Extract the (x, y) coordinate from the center of the cell holding the provided text.  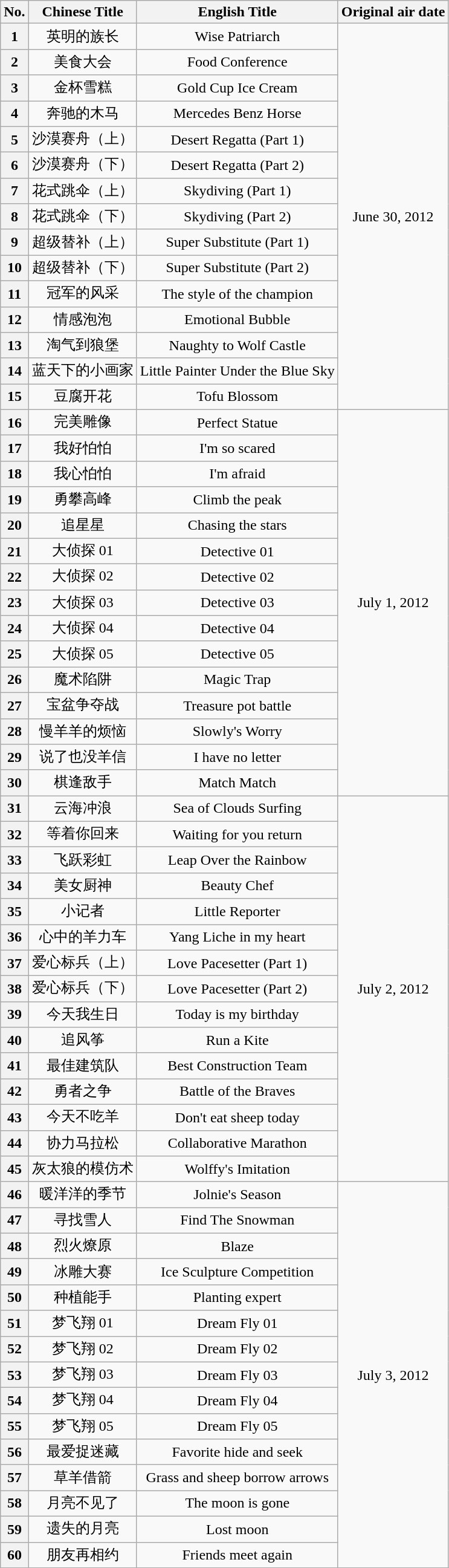
Lost moon (237, 1529)
朋友再相约 (82, 1555)
50 (15, 1298)
27 (15, 705)
46 (15, 1195)
大侦探 01 (82, 551)
Climb the peak (237, 499)
41 (15, 1065)
2 (15, 62)
Perfect Statue (237, 422)
Little Reporter (237, 912)
Sea of Clouds Surfing (237, 809)
等着你回来 (82, 834)
Dream Fly 02 (237, 1350)
35 (15, 912)
English Title (237, 12)
Detective 04 (237, 629)
8 (15, 216)
Match Match (237, 782)
今天我生日 (82, 1015)
Chasing the stars (237, 526)
Favorite hide and seek (237, 1453)
梦飞翔 05 (82, 1426)
58 (15, 1503)
Best Construction Team (237, 1065)
36 (15, 937)
44 (15, 1143)
花式跳伞（下） (82, 216)
51 (15, 1323)
宝盆争夺战 (82, 705)
24 (15, 629)
金杯雪糕 (82, 88)
No. (15, 12)
I'm so scared (237, 449)
超级替补（上） (82, 242)
Treasure pot battle (237, 705)
Detective 01 (237, 551)
Yang Liche in my heart (237, 937)
49 (15, 1272)
19 (15, 499)
梦飞翔 02 (82, 1350)
59 (15, 1529)
爱心标兵（上） (82, 963)
26 (15, 680)
Super Substitute (Part 2) (237, 268)
I have no letter (237, 757)
30 (15, 782)
暖洋洋的季节 (82, 1195)
48 (15, 1246)
梦飞翔 01 (82, 1323)
43 (15, 1117)
追风筝 (82, 1040)
11 (15, 294)
42 (15, 1092)
June 30, 2012 (393, 216)
July 1, 2012 (393, 602)
Run a Kite (237, 1040)
Gold Cup Ice Cream (237, 88)
25 (15, 654)
10 (15, 268)
云海冲浪 (82, 809)
淘气到狼堡 (82, 346)
沙漠赛舟（上） (82, 139)
大侦探 05 (82, 654)
最佳建筑队 (82, 1065)
Love Pacesetter (Part 1) (237, 963)
情感泡泡 (82, 319)
超级替补（下） (82, 268)
烈火燎原 (82, 1246)
38 (15, 989)
1 (15, 36)
22 (15, 577)
33 (15, 860)
Detective 03 (237, 602)
57 (15, 1478)
Magic Trap (237, 680)
13 (15, 346)
协力马拉松 (82, 1143)
29 (15, 757)
Food Conference (237, 62)
寻找雪人 (82, 1220)
Little Painter Under the Blue Sky (237, 371)
Blaze (237, 1246)
31 (15, 809)
5 (15, 139)
遗失的月亮 (82, 1529)
英明的族长 (82, 36)
Dream Fly 05 (237, 1426)
Super Substitute (Part 1) (237, 242)
18 (15, 474)
28 (15, 732)
Collaborative Marathon (237, 1143)
沙漠赛舟（下） (82, 166)
说了也没羊信 (82, 757)
小记者 (82, 912)
I'm afraid (237, 474)
我好怕怕 (82, 449)
Battle of the Braves (237, 1092)
Naughty to Wolf Castle (237, 346)
Slowly's Worry (237, 732)
大侦探 02 (82, 577)
17 (15, 449)
12 (15, 319)
美食大会 (82, 62)
Detective 05 (237, 654)
Dream Fly 03 (237, 1375)
6 (15, 166)
勇者之争 (82, 1092)
Find The Snowman (237, 1220)
July 3, 2012 (393, 1374)
Emotional Bubble (237, 319)
Jolnie's Season (237, 1195)
蓝天下的小画家 (82, 371)
Chinese Title (82, 12)
爱心标兵（下） (82, 989)
The moon is gone (237, 1503)
Desert Regatta (Part 2) (237, 166)
The style of the champion (237, 294)
Tofu Blossom (237, 397)
我心怕怕 (82, 474)
56 (15, 1453)
39 (15, 1015)
完美雕像 (82, 422)
心中的羊力车 (82, 937)
23 (15, 602)
15 (15, 397)
美女厨神 (82, 885)
大侦探 04 (82, 629)
奔驰的木马 (82, 114)
追星星 (82, 526)
Planting expert (237, 1298)
种植能手 (82, 1298)
Detective 02 (237, 577)
Friends meet again (237, 1555)
冰雕大赛 (82, 1272)
Wolffy's Imitation (237, 1169)
34 (15, 885)
7 (15, 191)
Ice Sculpture Competition (237, 1272)
豆腐开花 (82, 397)
Waiting for you return (237, 834)
Skydiving (Part 2) (237, 216)
21 (15, 551)
Original air date (393, 12)
今天不吃羊 (82, 1117)
最爱捉迷藏 (82, 1453)
Dream Fly 01 (237, 1323)
Dream Fly 04 (237, 1400)
棋逢敌手 (82, 782)
32 (15, 834)
55 (15, 1426)
14 (15, 371)
大侦探 03 (82, 602)
慢羊羊的烦恼 (82, 732)
20 (15, 526)
40 (15, 1040)
July 2, 2012 (393, 989)
53 (15, 1375)
Today is my birthday (237, 1015)
Skydiving (Part 1) (237, 191)
Love Pacesetter (Part 2) (237, 989)
Mercedes Benz Horse (237, 114)
灰太狼的模仿术 (82, 1169)
花式跳伞（上） (82, 191)
9 (15, 242)
Grass and sheep borrow arrows (237, 1478)
Don't eat sheep today (237, 1117)
冠军的风采 (82, 294)
梦飞翔 04 (82, 1400)
草羊借箭 (82, 1478)
Leap Over the Rainbow (237, 860)
45 (15, 1169)
16 (15, 422)
Wise Patriarch (237, 36)
月亮不见了 (82, 1503)
52 (15, 1350)
魔术陷阱 (82, 680)
3 (15, 88)
飞跃彩虹 (82, 860)
37 (15, 963)
4 (15, 114)
Desert Regatta (Part 1) (237, 139)
梦飞翔 03 (82, 1375)
勇攀高峰 (82, 499)
Beauty Chef (237, 885)
60 (15, 1555)
47 (15, 1220)
54 (15, 1400)
